Search for the cell housing the specified text and yield its (X, Y) center coordinate. 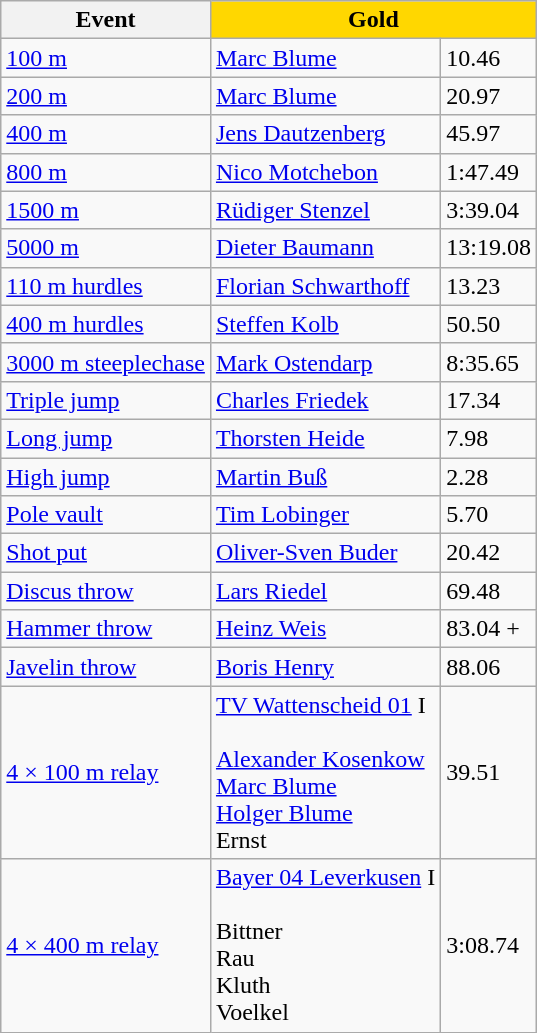
High jump (106, 477)
Tim Lobinger (325, 515)
39.51 (489, 772)
Shot put (106, 553)
400 m (106, 134)
Hammer throw (106, 629)
800 m (106, 172)
Pole vault (106, 515)
Heinz Weis (325, 629)
Martin Buß (325, 477)
3:39.04 (489, 210)
Oliver-Sven Buder (325, 553)
45.97 (489, 134)
83.04 + (489, 629)
Nico Motchebon (325, 172)
Gold (373, 20)
13.23 (489, 286)
Florian Schwarthoff (325, 286)
Boris Henry (325, 667)
400 m hurdles (106, 324)
50.50 (489, 324)
Mark Ostendarp (325, 362)
Lars Riedel (325, 591)
Rüdiger Stenzel (325, 210)
17.34 (489, 400)
Discus throw (106, 591)
Event (106, 20)
110 m hurdles (106, 286)
69.48 (489, 591)
4 × 100 m relay (106, 772)
Javelin throw (106, 667)
13:19.08 (489, 248)
3:08.74 (489, 946)
Dieter Baumann (325, 248)
1:47.49 (489, 172)
5000 m (106, 248)
TV Wattenscheid 01 I Alexander Kosenkow Marc Blume Holger Blume Ernst (325, 772)
Steffen Kolb (325, 324)
7.98 (489, 438)
Thorsten Heide (325, 438)
20.97 (489, 96)
Long jump (106, 438)
88.06 (489, 667)
8:35.65 (489, 362)
2.28 (489, 477)
20.42 (489, 553)
200 m (106, 96)
Jens Dautzenberg (325, 134)
3000 m steeplechase (106, 362)
5.70 (489, 515)
1500 m (106, 210)
Triple jump (106, 400)
4 × 400 m relay (106, 946)
Charles Friedek (325, 400)
100 m (106, 58)
Bayer 04 Leverkusen I Bittner Rau Kluth Voelkel (325, 946)
10.46 (489, 58)
